Extract the (X, Y) coordinate from the center of the cell holding the provided text.  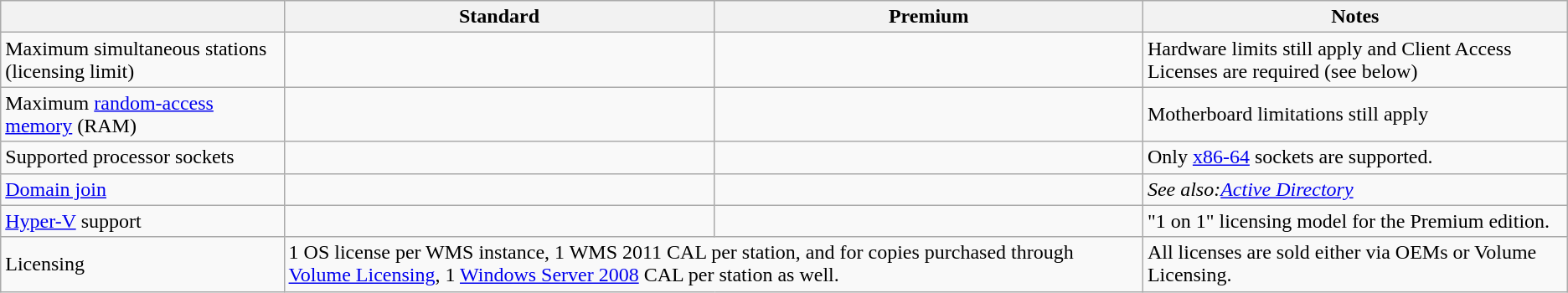
See also:Active Directory (1355, 189)
Hyper-V support (142, 221)
Standard (499, 17)
Motherboard limitations still apply (1355, 114)
Domain join (142, 189)
Supported processor sockets (142, 157)
Hardware limits still apply and Client Access Licenses are required (see below) (1355, 60)
Premium (928, 17)
"1 on 1" licensing model for the Premium edition. (1355, 221)
Licensing (142, 265)
Maximum random-access memory (RAM) (142, 114)
Maximum simultaneous stations (licensing limit) (142, 60)
Notes (1355, 17)
Only x86-64 sockets are supported. (1355, 157)
All licenses are sold either via OEMs or Volume Licensing. (1355, 265)
